From the cell containing the given text, extract its center point as (x, y) coordinate. 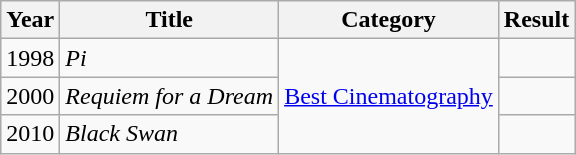
Requiem for a Dream (170, 96)
Title (170, 20)
Black Swan (170, 134)
Best Cinematography (389, 96)
2010 (30, 134)
Year (30, 20)
Pi (170, 58)
Result (536, 20)
Category (389, 20)
2000 (30, 96)
1998 (30, 58)
